Return [x, y] of the center of cell containing provided text 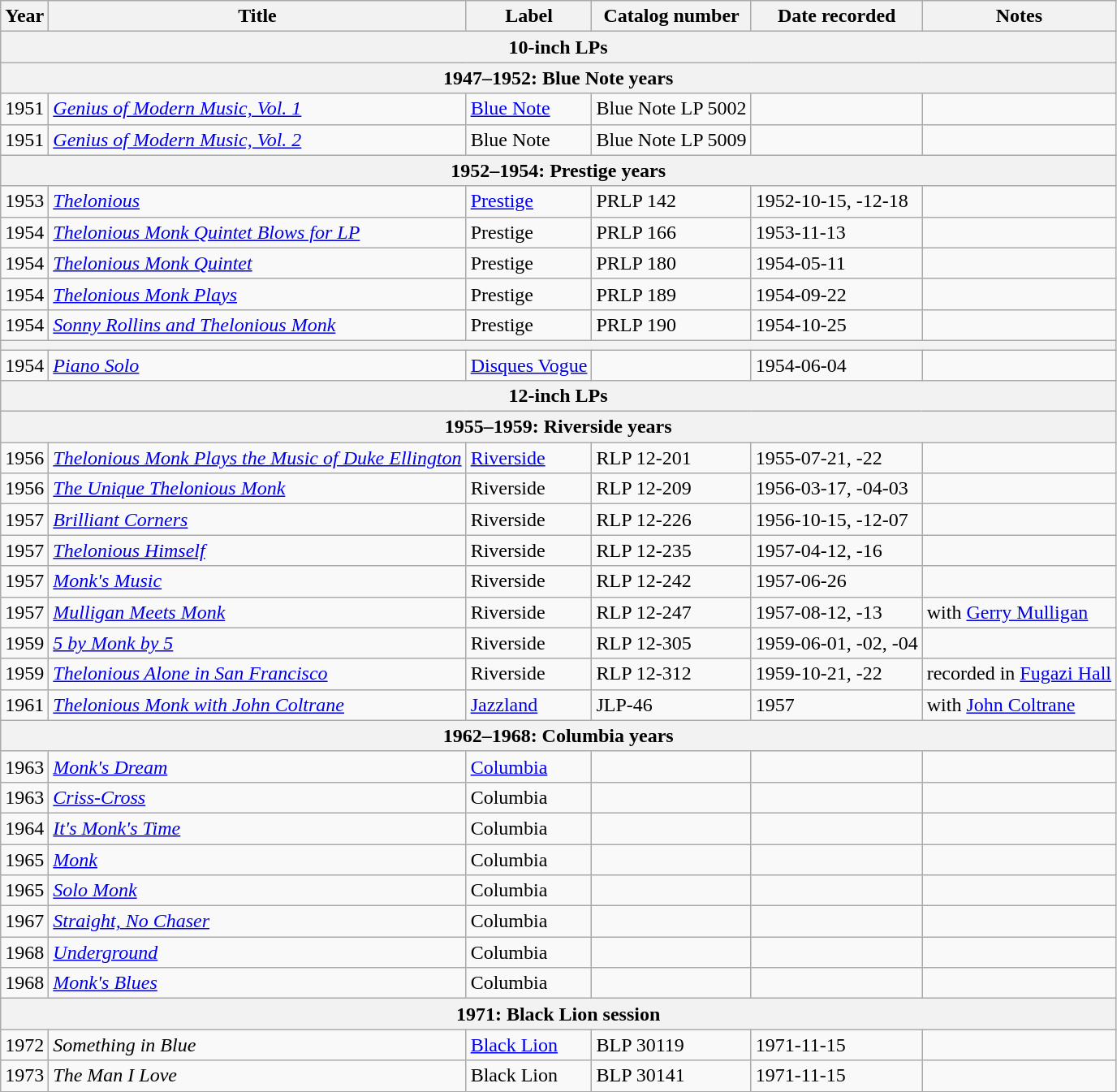
Thelonious Alone in San Francisco [257, 674]
It's Monk's Time [257, 828]
Criss-Cross [257, 797]
Thelonious Monk Plays [257, 294]
Jazzland [529, 705]
PRLP 142 [671, 201]
Blue Note LP 5002 [671, 109]
1953-11-13 [836, 232]
Blue Note LP 5009 [671, 140]
12-inch LPs [558, 396]
1953 [24, 201]
1954-10-25 [836, 325]
Disques Vogue [529, 365]
Date recorded [836, 16]
Piano Solo [257, 365]
Thelonious Himself [257, 550]
RLP 12-235 [671, 550]
PRLP 190 [671, 325]
1954-05-11 [836, 263]
1972 [24, 1045]
RLP 12-247 [671, 612]
Monk's Dream [257, 766]
1961 [24, 705]
RLP 12-312 [671, 674]
PRLP 180 [671, 263]
1947–1952: Blue Note years [558, 78]
Label [529, 16]
Genius of Modern Music, Vol. 2 [257, 140]
PRLP 166 [671, 232]
Thelonious Monk Plays the Music of Duke Ellington [257, 458]
1954-06-04 [836, 365]
1952-10-15, -12-18 [836, 201]
5 by Monk by 5 [257, 643]
Mulligan Meets Monk [257, 612]
1959-06-01, -02, -04 [836, 643]
Catalog number [671, 16]
1957-04-12, -16 [836, 550]
Monk [257, 860]
Underground [257, 952]
Thelonious Monk Quintet [257, 263]
Sonny Rollins and Thelonious Monk [257, 325]
Title [257, 16]
1955-07-21, -22 [836, 458]
1957-08-12, -13 [836, 612]
Notes [1019, 16]
RLP 12-305 [671, 643]
10-inch LPs [558, 47]
1967 [24, 922]
1957-06-26 [836, 581]
The Unique Thelonious Monk [257, 489]
1959-10-21, -22 [836, 674]
1971: Black Lion session [558, 1014]
Straight, No Chaser [257, 922]
Thelonious [257, 201]
PRLP 189 [671, 294]
Brilliant Corners [257, 520]
1962–1968: Columbia years [558, 736]
Year [24, 16]
BLP 30141 [671, 1076]
Thelonious Monk Quintet Blows for LP [257, 232]
Genius of Modern Music, Vol. 1 [257, 109]
with John Coltrane [1019, 705]
recorded in Fugazi Hall [1019, 674]
1955–1959: Riverside years [558, 427]
RLP 12-209 [671, 489]
1954-09-22 [836, 294]
1964 [24, 828]
1973 [24, 1076]
Monk's Blues [257, 983]
Monk's Music [257, 581]
Solo Monk [257, 891]
Something in Blue [257, 1045]
1956-10-15, -12-07 [836, 520]
The Man I Love [257, 1076]
RLP 12-226 [671, 520]
1952–1954: Prestige years [558, 170]
with Gerry Mulligan [1019, 612]
JLP-46 [671, 705]
BLP 30119 [671, 1045]
RLP 12-242 [671, 581]
1956-03-17, -04-03 [836, 489]
RLP 12-201 [671, 458]
Thelonious Monk with John Coltrane [257, 705]
